Return (X, Y) of the center of cell containing provided text 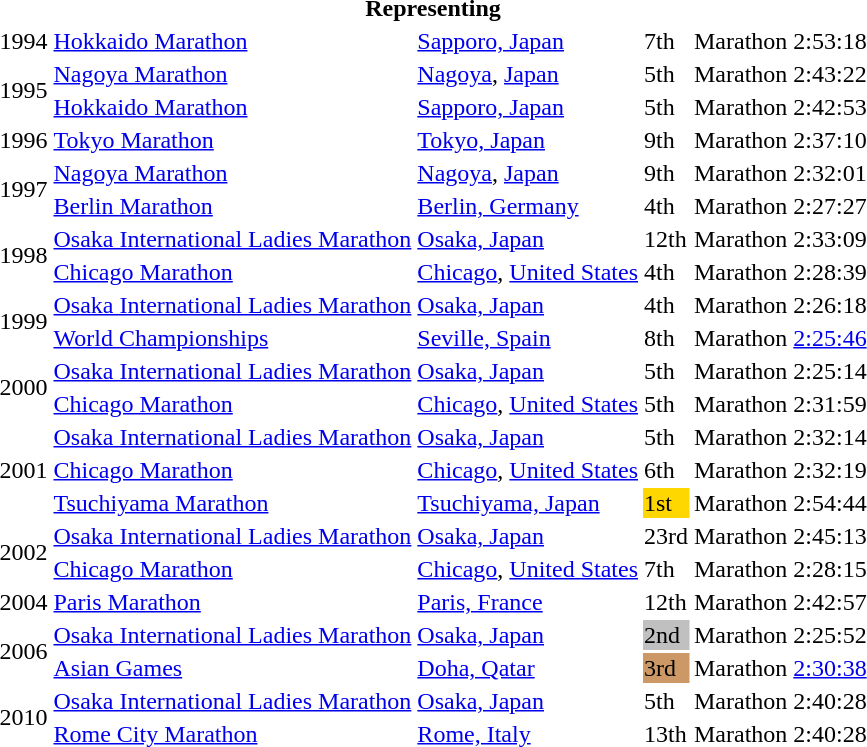
Paris Marathon (232, 602)
Seville, Spain (528, 338)
Tokyo, Japan (528, 140)
Paris, France (528, 602)
Berlin, Germany (528, 206)
6th (666, 470)
8th (666, 338)
3rd (666, 668)
Berlin Marathon (232, 206)
Tokyo Marathon (232, 140)
Tsuchiyama Marathon (232, 503)
23rd (666, 536)
2nd (666, 635)
Asian Games (232, 668)
World Championships (232, 338)
1st (666, 503)
Tsuchiyama, Japan (528, 503)
Doha, Qatar (528, 668)
